Search for the cell housing the specified text and yield its (X, Y) center coordinate. 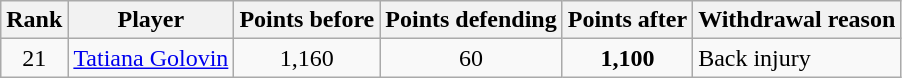
Points after (627, 20)
Back injury (797, 58)
Points before (307, 20)
Points defending (471, 20)
Rank (34, 20)
Tatiana Golovin (151, 58)
1,100 (627, 58)
Withdrawal reason (797, 20)
21 (34, 58)
60 (471, 58)
1,160 (307, 58)
Player (151, 20)
